Find where the given text appears and provide that cell's center as [x, y] coordinate. 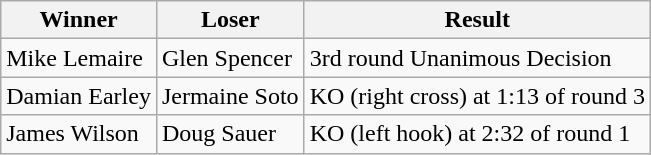
Loser [230, 20]
James Wilson [79, 134]
Damian Earley [79, 96]
Winner [79, 20]
Glen Spencer [230, 58]
Jermaine Soto [230, 96]
KO (right cross) at 1:13 of round 3 [477, 96]
Doug Sauer [230, 134]
Mike Lemaire [79, 58]
KO (left hook) at 2:32 of round 1 [477, 134]
Result [477, 20]
3rd round Unanimous Decision [477, 58]
